From the cell containing the given text, extract its center point as [X, Y] coordinate. 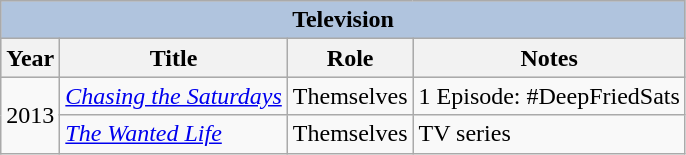
Year [30, 58]
2013 [30, 115]
1 Episode: #DeepFriedSats [549, 96]
Television [344, 20]
Role [350, 58]
TV series [549, 134]
Chasing the Saturdays [174, 96]
Notes [549, 58]
Title [174, 58]
The Wanted Life [174, 134]
